Detect which cell encompasses the target text, then output its [x, y] center coordinate. 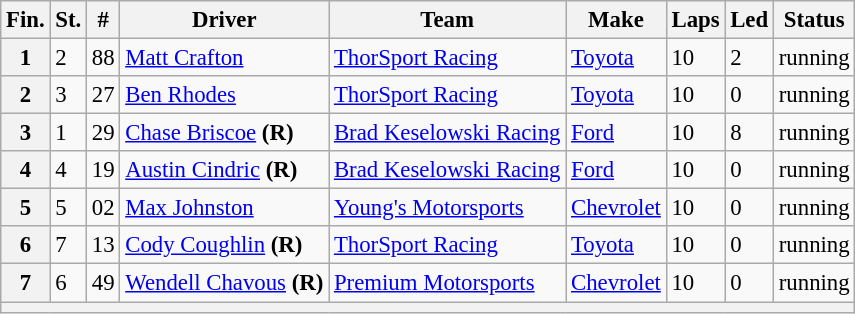
Ben Rhodes [224, 95]
Driver [224, 20]
8 [750, 133]
Fin. [26, 20]
49 [104, 283]
# [104, 20]
Cody Coughlin (R) [224, 245]
27 [104, 95]
Matt Crafton [224, 58]
Make [616, 20]
Laps [696, 20]
13 [104, 245]
02 [104, 208]
Max Johnston [224, 208]
Austin Cindric (R) [224, 170]
Led [750, 20]
19 [104, 170]
29 [104, 133]
Chase Briscoe (R) [224, 133]
88 [104, 58]
Status [814, 20]
Young's Motorsports [448, 208]
Premium Motorsports [448, 283]
Wendell Chavous (R) [224, 283]
St. [68, 20]
Team [448, 20]
